Determine the (x, y) coordinate at the center of the cell enclosing the given text.  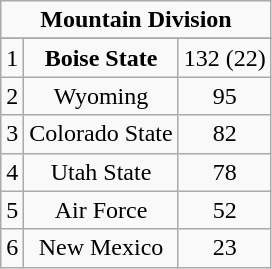
Wyoming (101, 96)
52 (224, 210)
Mountain Division (136, 20)
New Mexico (101, 248)
1 (12, 58)
3 (12, 134)
Colorado State (101, 134)
4 (12, 172)
78 (224, 172)
5 (12, 210)
6 (12, 248)
Utah State (101, 172)
Boise State (101, 58)
95 (224, 96)
23 (224, 248)
82 (224, 134)
132 (22) (224, 58)
2 (12, 96)
Air Force (101, 210)
